For the text-containing cell, return its midpoint in (X, Y) coordinate format. 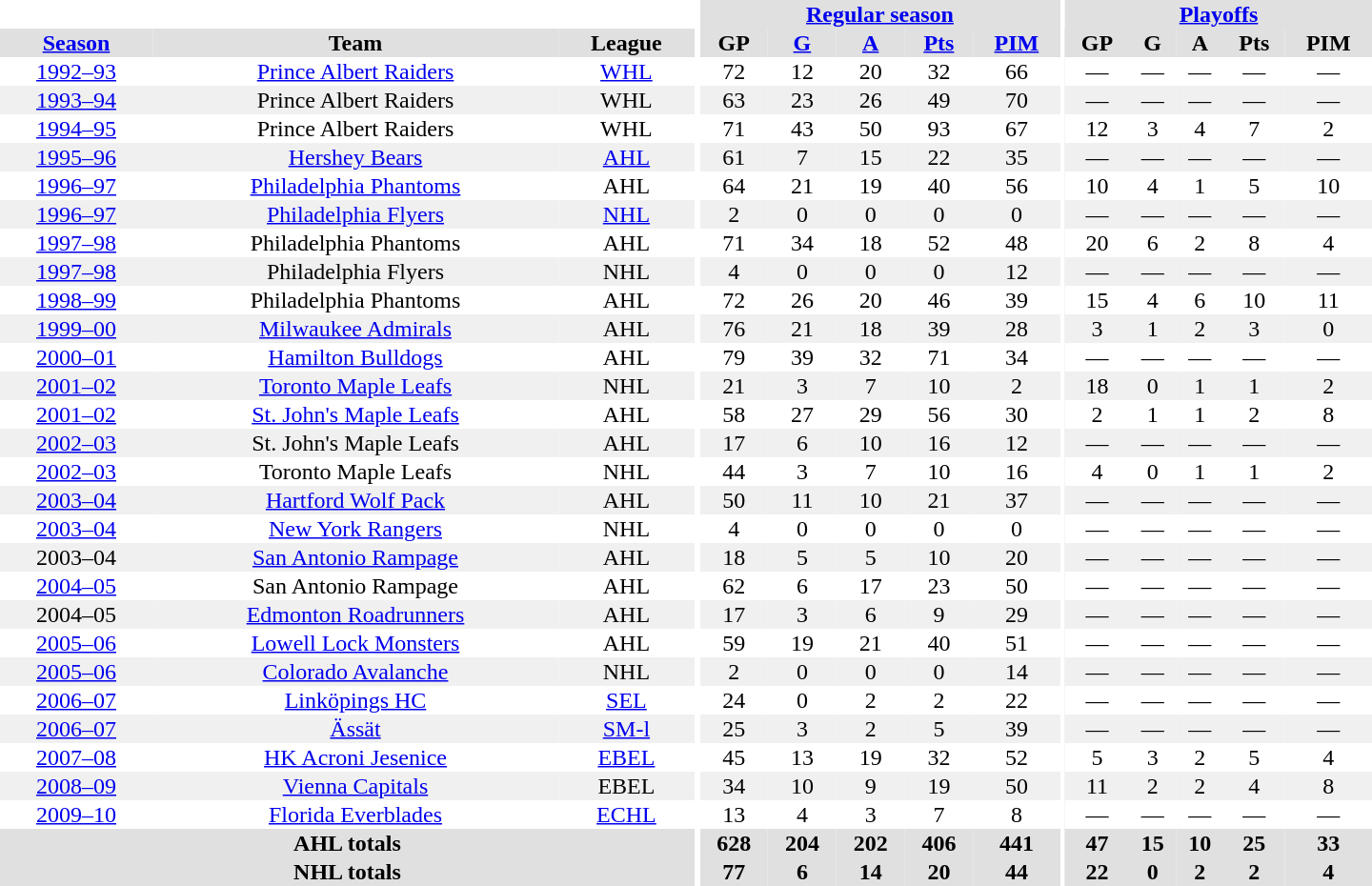
2000–01 (76, 357)
1994–95 (76, 129)
Colorado Avalanche (355, 672)
2009–10 (76, 815)
Lowell Lock Monsters (355, 643)
66 (1016, 71)
406 (939, 843)
63 (734, 100)
Hershey Bears (355, 157)
SM-l (627, 729)
1998–99 (76, 300)
Season (76, 43)
1999–00 (76, 329)
35 (1016, 157)
Vienna Capitals (355, 786)
51 (1016, 643)
1993–94 (76, 100)
League (627, 43)
Milwaukee Admirals (355, 329)
93 (939, 129)
37 (1016, 500)
204 (802, 843)
27 (802, 414)
1995–96 (76, 157)
47 (1098, 843)
AHL totals (347, 843)
45 (734, 757)
64 (734, 186)
SEL (627, 700)
61 (734, 157)
Edmonton Roadrunners (355, 614)
New York Rangers (355, 529)
Hartford Wolf Pack (355, 500)
202 (871, 843)
Playoffs (1219, 14)
Team (355, 43)
59 (734, 643)
28 (1016, 329)
HK Acroni Jesenice (355, 757)
67 (1016, 129)
58 (734, 414)
Linköpings HC (355, 700)
70 (1016, 100)
Regular season (879, 14)
Ässät (355, 729)
43 (802, 129)
ECHL (627, 815)
441 (1016, 843)
62 (734, 586)
628 (734, 843)
46 (939, 300)
77 (734, 872)
2008–09 (76, 786)
2007–08 (76, 757)
33 (1328, 843)
24 (734, 700)
48 (1016, 243)
49 (939, 100)
NHL totals (347, 872)
1992–93 (76, 71)
Hamilton Bulldogs (355, 357)
79 (734, 357)
Florida Everblades (355, 815)
30 (1016, 414)
76 (734, 329)
